Provide the [x, y] coordinate of the cell's center where the given text is located.  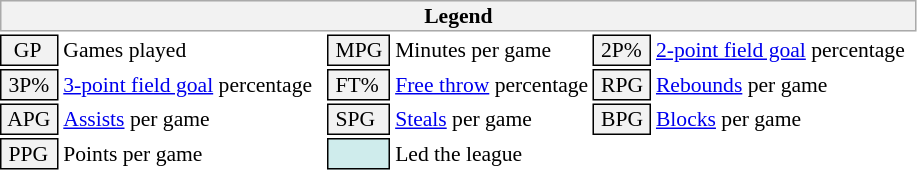
GP [30, 50]
Rebounds per game [785, 85]
APG [30, 120]
Minutes per game [492, 50]
RPG [622, 85]
Blocks per game [785, 120]
MPG [359, 50]
Games played [193, 50]
Legend [458, 16]
Assists per game [193, 120]
Steals per game [492, 120]
SPG [359, 120]
3P% [30, 85]
PPG [30, 154]
Free throw percentage [492, 85]
BPG [622, 120]
Points per game [193, 154]
3-point field goal percentage [193, 85]
FT% [359, 85]
Led the league [492, 154]
2-point field goal percentage [785, 50]
2P% [622, 50]
